Identify which cell holds the provided text, then report its [x, y] central coordinate. 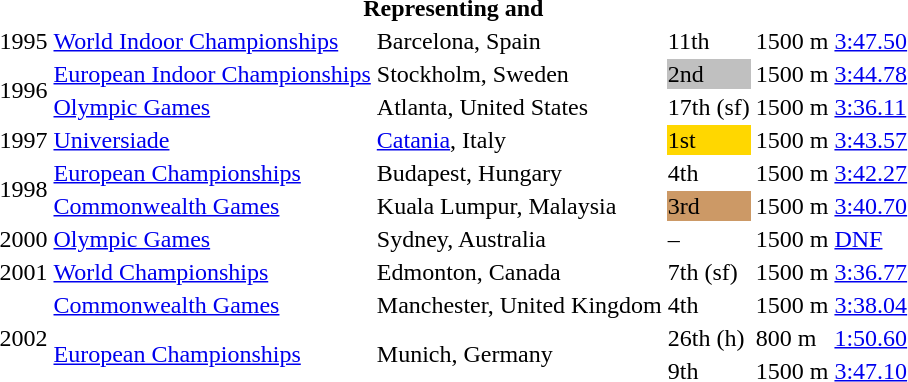
3rd [708, 206]
Edmonton, Canada [519, 272]
European Indoor Championships [212, 74]
Atlanta, United States [519, 107]
Barcelona, Spain [519, 41]
Stockholm, Sweden [519, 74]
European Championships [212, 173]
26th (h) [708, 338]
Kuala Lumpur, Malaysia [519, 206]
Universiade [212, 140]
1st [708, 140]
800 m [792, 338]
17th (sf) [708, 107]
7th (sf) [708, 272]
World Indoor Championships [212, 41]
World Championships [212, 272]
2nd [708, 74]
Sydney, Australia [519, 239]
Budapest, Hungary [519, 173]
Manchester, United Kingdom [519, 305]
Catania, Italy [519, 140]
11th [708, 41]
– [708, 239]
